Determine the [x, y] coordinate at the center of the cell enclosing the given text.  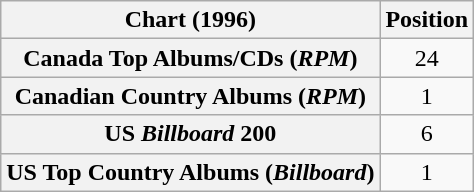
US Top Country Albums (Billboard) [190, 172]
Canada Top Albums/CDs (RPM) [190, 58]
US Billboard 200 [190, 134]
Position [427, 20]
6 [427, 134]
Canadian Country Albums (RPM) [190, 96]
Chart (1996) [190, 20]
24 [427, 58]
